Pinpoint the cell where the given text exists, returning its (X, Y) midpoint coordinate. 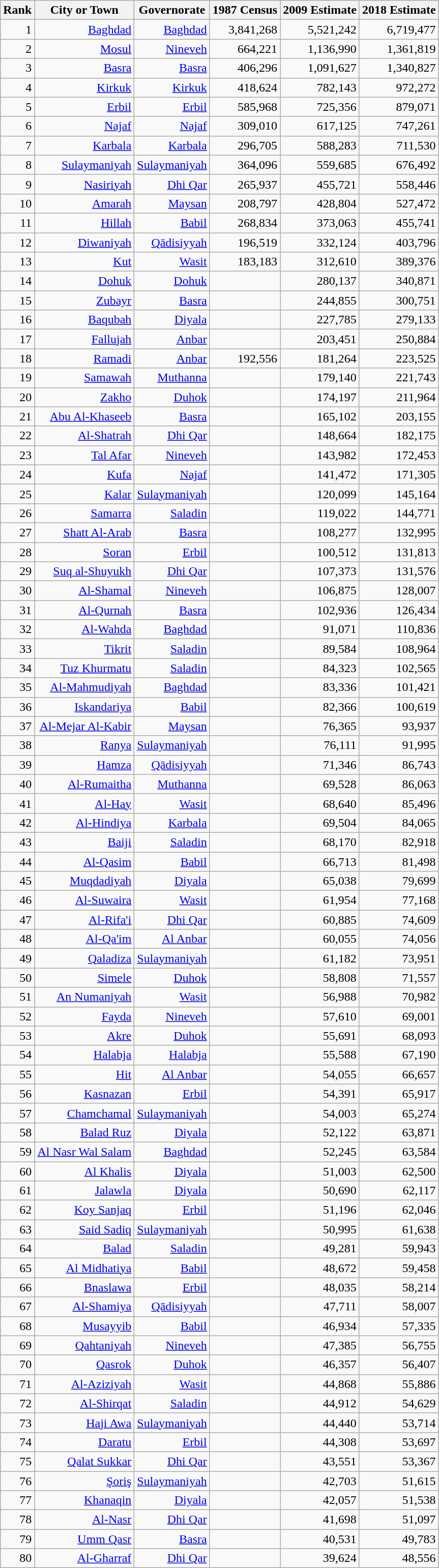
44 (17, 862)
69,001 (399, 1016)
171,305 (399, 474)
559,685 (320, 165)
221,743 (399, 378)
Fallujah (84, 339)
29 (17, 571)
65,038 (320, 881)
280,137 (320, 281)
Hamza (84, 765)
59,943 (399, 1249)
Al-Shirqat (84, 1403)
91,995 (399, 745)
100,512 (320, 552)
144,771 (399, 513)
77 (17, 1500)
55 (17, 1074)
23 (17, 455)
Samawah (84, 378)
40,531 (320, 1539)
Kasnazan (84, 1094)
106,875 (320, 591)
30 (17, 591)
54 (17, 1055)
1,136,990 (320, 49)
265,937 (245, 184)
20 (17, 397)
74,609 (399, 920)
Samarra (84, 513)
45 (17, 881)
128,007 (399, 591)
100,619 (399, 707)
Amarah (84, 203)
46,934 (320, 1326)
41,698 (320, 1520)
42,057 (320, 1500)
62,117 (399, 1191)
6 (17, 126)
86,063 (399, 784)
58 (17, 1132)
Suq al-Shuyukh (84, 571)
3,841,268 (245, 29)
54,003 (320, 1113)
31 (17, 610)
89,584 (320, 649)
61,638 (399, 1229)
60,055 (320, 939)
91,071 (320, 629)
588,283 (320, 145)
39 (17, 765)
250,884 (399, 339)
74,056 (399, 939)
19 (17, 378)
Al-Nasr (84, 1520)
203,155 (399, 416)
41 (17, 803)
10 (17, 203)
43 (17, 842)
69,504 (320, 823)
68 (17, 1326)
108,277 (320, 532)
373,063 (320, 223)
68,640 (320, 803)
49,783 (399, 1539)
119,022 (320, 513)
52,122 (320, 1132)
73,951 (399, 958)
5,521,242 (320, 29)
Zakho (84, 397)
42 (17, 823)
131,813 (399, 552)
Soran (84, 552)
Balad Ruz (84, 1132)
141,472 (320, 474)
340,871 (399, 281)
81,498 (399, 862)
203,451 (320, 339)
Kalar (84, 494)
131,576 (399, 571)
148,664 (320, 436)
57,610 (320, 1016)
48 (17, 939)
Diwaniyah (84, 243)
21 (17, 416)
364,096 (245, 165)
47 (17, 920)
211,964 (399, 397)
66 (17, 1287)
36 (17, 707)
69 (17, 1345)
418,624 (245, 87)
44,868 (320, 1384)
Al Khalis (84, 1171)
Baqubah (84, 320)
Koy Sanjaq (84, 1210)
192,556 (245, 358)
747,261 (399, 126)
Umm Qasr (84, 1539)
676,492 (399, 165)
389,376 (399, 262)
24 (17, 474)
44,912 (320, 1403)
71,346 (320, 765)
34 (17, 668)
5 (17, 107)
74 (17, 1442)
49 (17, 958)
428,804 (320, 203)
16 (17, 320)
61 (17, 1191)
Hillah (84, 223)
244,855 (320, 300)
83,336 (320, 687)
Al Midhatiya (84, 1268)
54,055 (320, 1074)
Tikrit (84, 649)
55,588 (320, 1055)
4 (17, 87)
12 (17, 243)
22 (17, 436)
26 (17, 513)
Ranya (84, 745)
455,721 (320, 184)
664,221 (245, 49)
51,538 (399, 1500)
58,007 (399, 1307)
58,808 (320, 978)
27 (17, 532)
6,719,477 (399, 29)
85,496 (399, 803)
25 (17, 494)
76,111 (320, 745)
46,357 (320, 1365)
50,690 (320, 1191)
Qalat Sukkar (84, 1461)
Shatt Al-Arab (84, 532)
Chamchamal (84, 1113)
108,964 (399, 649)
268,834 (245, 223)
Bnaslawa (84, 1287)
82,918 (399, 842)
Al-Rumaitha (84, 784)
52,245 (320, 1152)
Mosul (84, 49)
107,373 (320, 571)
33 (17, 649)
53,367 (399, 1461)
47,385 (320, 1345)
39,624 (320, 1558)
54,629 (399, 1403)
43,551 (320, 1461)
51,196 (320, 1210)
Al-Hindiya (84, 823)
56,988 (320, 997)
Ramadi (84, 358)
35 (17, 687)
65,274 (399, 1113)
62 (17, 1210)
57 (17, 1113)
59,458 (399, 1268)
44,308 (320, 1442)
165,102 (320, 416)
2018 Estimate (399, 10)
879,071 (399, 107)
65,917 (399, 1094)
75 (17, 1461)
1 (17, 29)
585,968 (245, 107)
72 (17, 1403)
55,886 (399, 1384)
71 (17, 1384)
Simele (84, 978)
15 (17, 300)
63,871 (399, 1132)
50,995 (320, 1229)
Al Nasr Wal Salam (84, 1152)
Al-Suwaira (84, 900)
40 (17, 784)
527,472 (399, 203)
49,281 (320, 1249)
84,065 (399, 823)
65 (17, 1268)
62,046 (399, 1210)
48,035 (320, 1287)
79,699 (399, 881)
Khanaqin (84, 1500)
62,500 (399, 1171)
Zubayr (84, 300)
60 (17, 1171)
52 (17, 1016)
14 (17, 281)
Al-Mejar Al-Kabir (84, 726)
An Numaniyah (84, 997)
71,557 (399, 978)
Al-Qurnah (84, 610)
66,657 (399, 1074)
63 (17, 1229)
1987 Census (245, 10)
227,785 (320, 320)
172,453 (399, 455)
53,697 (399, 1442)
51 (17, 997)
Nasiriyah (84, 184)
Qahtaniyah (84, 1345)
48,556 (399, 1558)
143,982 (320, 455)
55,691 (320, 1036)
56 (17, 1094)
61,182 (320, 958)
76,365 (320, 726)
84,323 (320, 668)
126,434 (399, 610)
181,264 (320, 358)
972,272 (399, 87)
617,125 (320, 126)
Al-Hay (84, 803)
56,755 (399, 1345)
67 (17, 1307)
Baiji (84, 842)
279,133 (399, 320)
60,885 (320, 920)
86,743 (399, 765)
8 (17, 165)
1,361,819 (399, 49)
223,525 (399, 358)
132,995 (399, 532)
Kufa (84, 474)
725,356 (320, 107)
11 (17, 223)
48,672 (320, 1268)
50 (17, 978)
58,214 (399, 1287)
57,335 (399, 1326)
63,584 (399, 1152)
Tal Afar (84, 455)
51,097 (399, 1520)
64 (17, 1249)
182,175 (399, 436)
93,937 (399, 726)
Şoriş (84, 1481)
68,170 (320, 842)
101,421 (399, 687)
66,713 (320, 862)
Rank (17, 10)
70 (17, 1365)
70,982 (399, 997)
56,407 (399, 1365)
69,528 (320, 784)
37 (17, 726)
Qaladiza (84, 958)
77,168 (399, 900)
309,010 (245, 126)
68,093 (399, 1036)
403,796 (399, 243)
Al-Rifa'i (84, 920)
110,836 (399, 629)
Daratu (84, 1442)
Fayda (84, 1016)
Al-Aziziyah (84, 1384)
Akre (84, 1036)
Al-Shatrah (84, 436)
51,615 (399, 1481)
78 (17, 1520)
183,183 (245, 262)
Al-Wahda (84, 629)
Said Sadiq (84, 1229)
Iskandariya (84, 707)
9 (17, 184)
46 (17, 900)
3 (17, 68)
Muqdadiyah (84, 881)
Al-Shamiya (84, 1307)
32 (17, 629)
300,751 (399, 300)
782,143 (320, 87)
79 (17, 1539)
82,366 (320, 707)
1,091,627 (320, 68)
54,391 (320, 1094)
7 (17, 145)
Jalawla (84, 1191)
2009 Estimate (320, 10)
Al-Mahmudiyah (84, 687)
18 (17, 358)
179,140 (320, 378)
Al-Qa'im (84, 939)
59 (17, 1152)
312,610 (320, 262)
13 (17, 262)
174,197 (320, 397)
61,954 (320, 900)
53 (17, 1036)
406,296 (245, 68)
Balad (84, 1249)
Al-Shamal (84, 591)
47,711 (320, 1307)
296,705 (245, 145)
455,741 (399, 223)
67,190 (399, 1055)
Al-Qasim (84, 862)
196,519 (245, 243)
80 (17, 1558)
711,530 (399, 145)
Hit (84, 1074)
17 (17, 339)
76 (17, 1481)
Qasrok (84, 1365)
38 (17, 745)
102,565 (399, 668)
Tuz Khurmatu (84, 668)
53,714 (399, 1423)
145,164 (399, 494)
208,797 (245, 203)
2 (17, 49)
73 (17, 1423)
28 (17, 552)
Abu Al-Khaseeb (84, 416)
102,936 (320, 610)
558,446 (399, 184)
332,124 (320, 243)
Haji Awa (84, 1423)
44,440 (320, 1423)
Musayyib (84, 1326)
51,003 (320, 1171)
1,340,827 (399, 68)
Kut (84, 262)
Al-Gharraf (84, 1558)
120,099 (320, 494)
Governorate (172, 10)
42,703 (320, 1481)
City or Town (84, 10)
